Extract the [x, y] coordinate from the center of the cell holding the provided text.  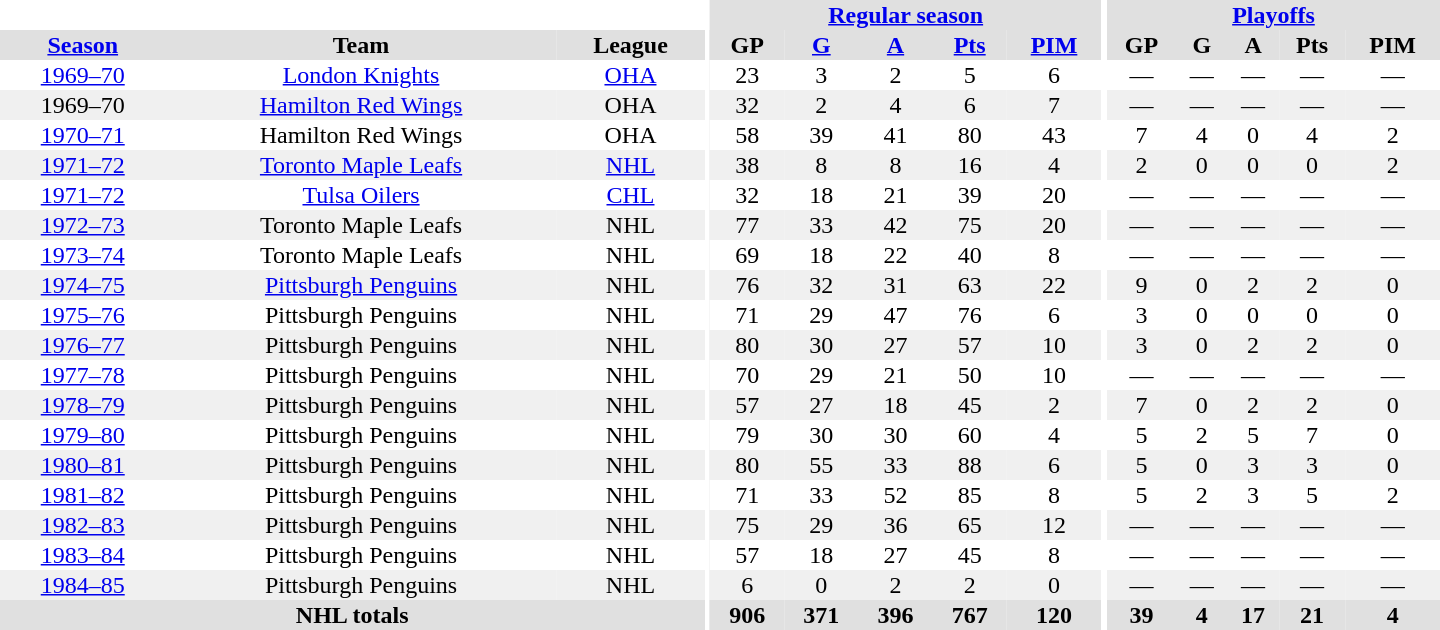
1975–76 [82, 315]
60 [970, 435]
1974–75 [82, 285]
Team [360, 45]
55 [821, 465]
396 [895, 615]
1981–82 [82, 495]
London Knights [360, 75]
1984–85 [82, 585]
36 [895, 525]
52 [895, 495]
70 [747, 375]
77 [747, 225]
1973–74 [82, 255]
58 [747, 135]
63 [970, 285]
1978–79 [82, 405]
38 [747, 165]
906 [747, 615]
9 [1142, 285]
12 [1054, 525]
41 [895, 135]
16 [970, 165]
120 [1054, 615]
85 [970, 495]
1979–80 [82, 435]
65 [970, 525]
17 [1252, 615]
CHL [631, 195]
31 [895, 285]
88 [970, 465]
1983–84 [82, 555]
43 [1054, 135]
Season [82, 45]
371 [821, 615]
47 [895, 315]
23 [747, 75]
1976–77 [82, 345]
Playoffs [1274, 15]
79 [747, 435]
50 [970, 375]
1972–73 [82, 225]
League [631, 45]
767 [970, 615]
1982–83 [82, 525]
42 [895, 225]
Tulsa Oilers [360, 195]
1977–78 [82, 375]
NHL totals [352, 615]
Regular season [906, 15]
1980–81 [82, 465]
1970–71 [82, 135]
40 [970, 255]
69 [747, 255]
